Detect which cell encompasses the target text, then output its [X, Y] center coordinate. 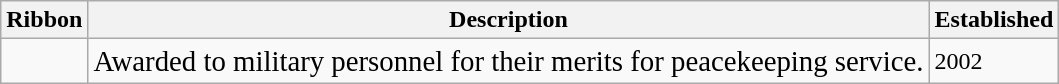
Description [508, 20]
Established [994, 20]
Ribbon [44, 20]
Awarded to military personnel for their merits for peacekeeping service. [508, 61]
2002 [994, 61]
